Extract the [X, Y] coordinate from the center of the cell holding the provided text.  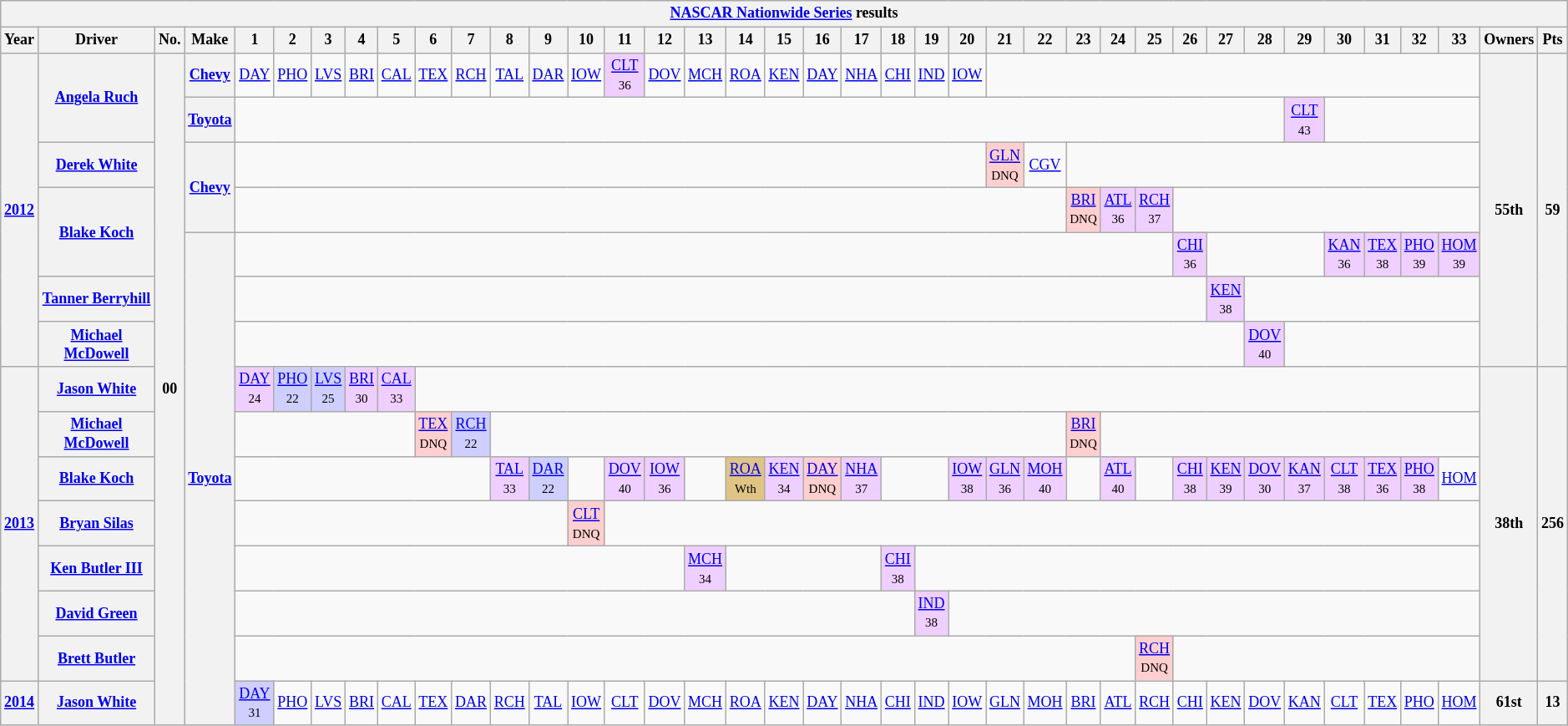
3 [329, 40]
32 [1419, 40]
22 [1045, 40]
CLT38 [1344, 479]
19 [932, 40]
GLN [1005, 703]
DAY31 [255, 703]
TEX38 [1383, 255]
2 [292, 40]
6 [433, 40]
16 [822, 40]
2014 [20, 703]
TEX36 [1383, 479]
BRI30 [362, 389]
HOM39 [1459, 255]
59 [1553, 210]
KAN [1305, 703]
30 [1344, 40]
Brett Butler [96, 658]
CHI36 [1190, 255]
23 [1084, 40]
DAYDNQ [822, 479]
LVS25 [329, 389]
NHA37 [862, 479]
KEN38 [1226, 299]
31 [1383, 40]
MCH34 [706, 568]
9 [548, 40]
CLTDNQ [586, 524]
Make [210, 40]
28 [1265, 40]
KAN36 [1344, 255]
14 [745, 40]
27 [1226, 40]
12 [665, 40]
IND38 [932, 613]
10 [586, 40]
2013 [20, 524]
CAL33 [396, 389]
25 [1155, 40]
55th [1510, 210]
PHO39 [1419, 255]
ATL [1118, 703]
ATL36 [1118, 210]
NASCAR Nationwide Series results [784, 13]
David Green [96, 613]
29 [1305, 40]
KEN39 [1226, 479]
26 [1190, 40]
61st [1510, 703]
CLT36 [625, 75]
DOV30 [1265, 479]
Tanner Berryhill [96, 299]
ROAWth [745, 479]
DAR22 [548, 479]
Owners [1510, 40]
RCH22 [471, 434]
256 [1553, 524]
Driver [96, 40]
MOH40 [1045, 479]
Ken Butler III [96, 568]
IOW38 [967, 479]
20 [967, 40]
Pts [1553, 40]
KAN37 [1305, 479]
PHO22 [292, 389]
38th [1510, 524]
17 [862, 40]
Year [20, 40]
Bryan Silas [96, 524]
21 [1005, 40]
PHO38 [1419, 479]
Derek White [96, 165]
DAY24 [255, 389]
IOW36 [665, 479]
5 [396, 40]
2012 [20, 210]
33 [1459, 40]
4 [362, 40]
CGV [1045, 165]
24 [1118, 40]
No. [170, 40]
CLT43 [1305, 120]
RCH37 [1155, 210]
GLNDNQ [1005, 165]
00 [170, 389]
1 [255, 40]
15 [784, 40]
7 [471, 40]
18 [898, 40]
MOH [1045, 703]
RCHDNQ [1155, 658]
GLN36 [1005, 479]
TEXDNQ [433, 434]
8 [509, 40]
Angela Ruch [96, 97]
11 [625, 40]
ATL40 [1118, 479]
TAL33 [509, 479]
KEN34 [784, 479]
